From the cell containing the given text, extract its center point as [x, y] coordinate. 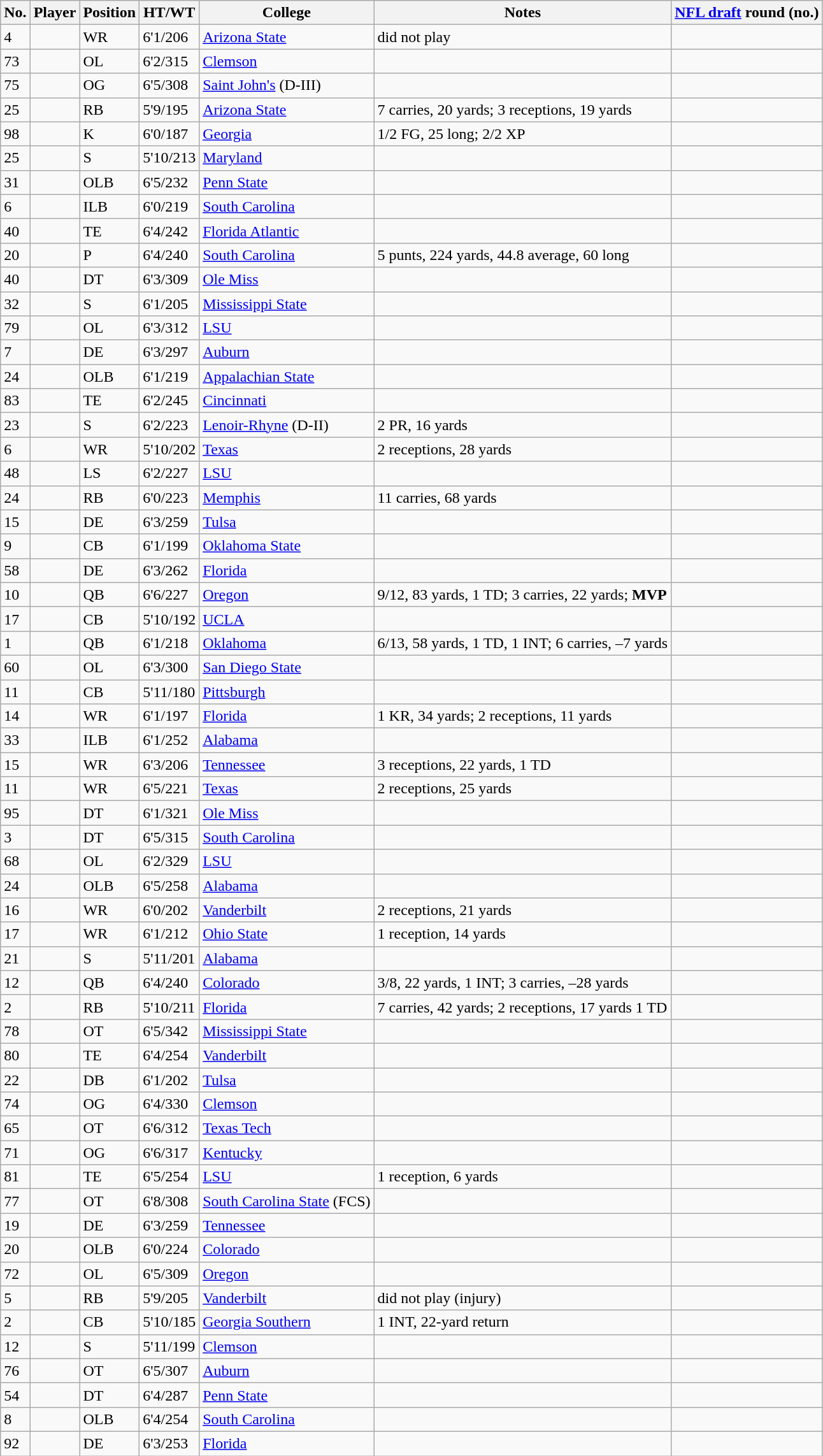
9/12, 83 yards, 1 TD; 3 carries, 22 yards; MVP [522, 595]
6'6/317 [169, 1153]
1 reception, 6 yards [522, 1177]
6'1/206 [169, 37]
P [110, 255]
3 receptions, 22 yards, 1 TD [522, 765]
58 [15, 570]
31 [15, 182]
1 KR, 34 yards; 2 receptions, 11 yards [522, 716]
75 [15, 85]
did not play [522, 37]
did not play (injury) [522, 1298]
6'8/308 [169, 1201]
68 [15, 861]
5'11/201 [169, 958]
4 [15, 37]
7 [15, 352]
Texas Tech [287, 1128]
5'10/211 [169, 1007]
6'5/308 [169, 85]
74 [15, 1104]
Georgia Southern [287, 1322]
79 [15, 328]
NFL draft round (no.) [747, 13]
54 [15, 1395]
6'1/219 [169, 377]
6'1/252 [169, 740]
K [110, 134]
3 [15, 837]
6'2/223 [169, 425]
6'1/218 [169, 643]
6'1/202 [169, 1080]
1 reception, 14 yards [522, 934]
14 [15, 716]
LS [110, 473]
5 punts, 224 yards, 44.8 average, 60 long [522, 255]
6'0/224 [169, 1250]
6'5/221 [169, 789]
21 [15, 958]
48 [15, 473]
92 [15, 1443]
6'0/223 [169, 498]
Notes [522, 13]
Saint John's (D-III) [287, 85]
3/8, 22 yards, 1 INT; 3 carries, –28 yards [522, 983]
5'10/185 [169, 1322]
6'5/342 [169, 1031]
HT/WT [169, 13]
65 [15, 1128]
5'10/213 [169, 158]
32 [15, 304]
2 receptions, 28 yards [522, 449]
6'1/205 [169, 304]
No. [15, 13]
5'10/202 [169, 449]
1/2 FG, 25 long; 2/2 XP [522, 134]
11 carries, 68 yards [522, 498]
6'0/202 [169, 910]
Appalachian State [287, 377]
1 [15, 643]
6'3/253 [169, 1443]
6'2/315 [169, 61]
Memphis [287, 498]
6'3/297 [169, 352]
33 [15, 740]
Oklahoma [287, 643]
76 [15, 1371]
6'6/227 [169, 595]
6'1/212 [169, 934]
6'5/254 [169, 1177]
5'9/195 [169, 110]
6'5/315 [169, 837]
6'5/232 [169, 182]
6'5/307 [169, 1371]
6'1/199 [169, 546]
2 receptions, 21 yards [522, 910]
5'9/205 [169, 1298]
2 PR, 16 yards [522, 425]
San Diego State [287, 667]
6'4/242 [169, 231]
9 [15, 546]
6'3/206 [169, 765]
Oklahoma State [287, 546]
Position [110, 13]
6'4/287 [169, 1395]
UCLA [287, 619]
7 carries, 42 yards; 2 receptions, 17 yards 1 TD [522, 1007]
77 [15, 1201]
6'5/258 [169, 886]
Florida Atlantic [287, 231]
81 [15, 1177]
Ohio State [287, 934]
23 [15, 425]
6'3/312 [169, 328]
6'1/197 [169, 716]
98 [15, 134]
83 [15, 401]
5 [15, 1298]
2 receptions, 25 yards [522, 789]
Cincinnati [287, 401]
6'2/329 [169, 861]
7 carries, 20 yards; 3 receptions, 19 yards [522, 110]
5'10/192 [169, 619]
Kentucky [287, 1153]
8 [15, 1419]
6'3/309 [169, 279]
73 [15, 61]
10 [15, 595]
6'2/245 [169, 401]
78 [15, 1031]
DB [110, 1080]
6'1/321 [169, 813]
1 INT, 22-yard return [522, 1322]
5'11/199 [169, 1346]
Pittsburgh [287, 691]
6'0/219 [169, 206]
5'11/180 [169, 691]
Player [55, 13]
6/13, 58 yards, 1 TD, 1 INT; 6 carries, –7 yards [522, 643]
6'2/227 [169, 473]
16 [15, 910]
Maryland [287, 158]
6'4/330 [169, 1104]
95 [15, 813]
72 [15, 1274]
71 [15, 1153]
6'3/300 [169, 667]
College [287, 13]
6'5/309 [169, 1274]
South Carolina State (FCS) [287, 1201]
60 [15, 667]
6'0/187 [169, 134]
80 [15, 1055]
22 [15, 1080]
Lenoir-Rhyne (D-II) [287, 425]
19 [15, 1225]
6'3/262 [169, 570]
Georgia [287, 134]
6'6/312 [169, 1128]
